For the text-containing cell, return its midpoint in (x, y) coordinate format. 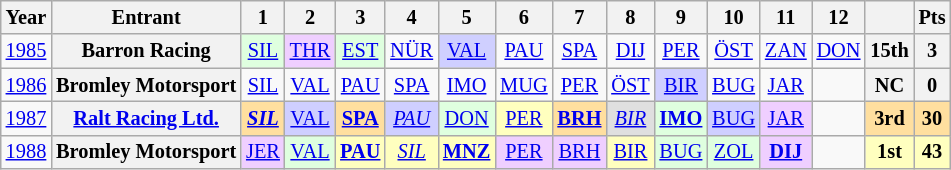
JER (263, 152)
MNZ (466, 152)
Ralt Racing Ltd. (146, 118)
1 (263, 17)
0 (932, 85)
ZOL (734, 152)
THR (310, 51)
NÜR (412, 51)
4 (412, 17)
EST (360, 51)
1985 (26, 51)
3rd (889, 118)
9 (682, 17)
ZAN (786, 51)
30 (932, 118)
MUG (524, 85)
43 (932, 152)
15th (889, 51)
11 (786, 17)
1986 (26, 85)
8 (630, 17)
12 (839, 17)
Pts (932, 17)
Entrant (146, 17)
Year (26, 17)
Barron Racing (146, 51)
1st (889, 152)
5 (466, 17)
10 (734, 17)
6 (524, 17)
1987 (26, 118)
1988 (26, 152)
NC (889, 85)
7 (579, 17)
2 (310, 17)
